Provide the [x, y] coordinate of the cell's center where the given text is located.  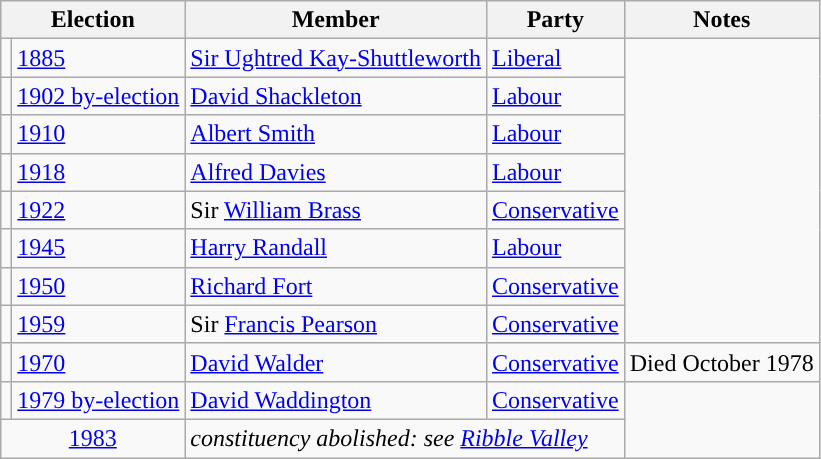
1885 [98, 58]
David Walder [336, 362]
Sir Francis Pearson [336, 324]
1959 [98, 324]
Alfred Davies [336, 172]
1970 [98, 362]
Liberal [556, 58]
Albert Smith [336, 134]
Election [93, 20]
1950 [98, 286]
1983 [93, 438]
1902 by-election [98, 96]
Died October 1978 [722, 362]
Sir Ughtred Kay-Shuttleworth [336, 58]
1979 by-election [98, 400]
Richard Fort [336, 286]
Harry Randall [336, 248]
Party [556, 20]
constituency abolished: see Ribble Valley [404, 438]
David Shackleton [336, 96]
Member [336, 20]
1918 [98, 172]
Sir William Brass [336, 210]
1945 [98, 248]
1922 [98, 210]
1910 [98, 134]
David Waddington [336, 400]
Notes [722, 20]
